From the cell containing the given text, extract its center point as (X, Y) coordinate. 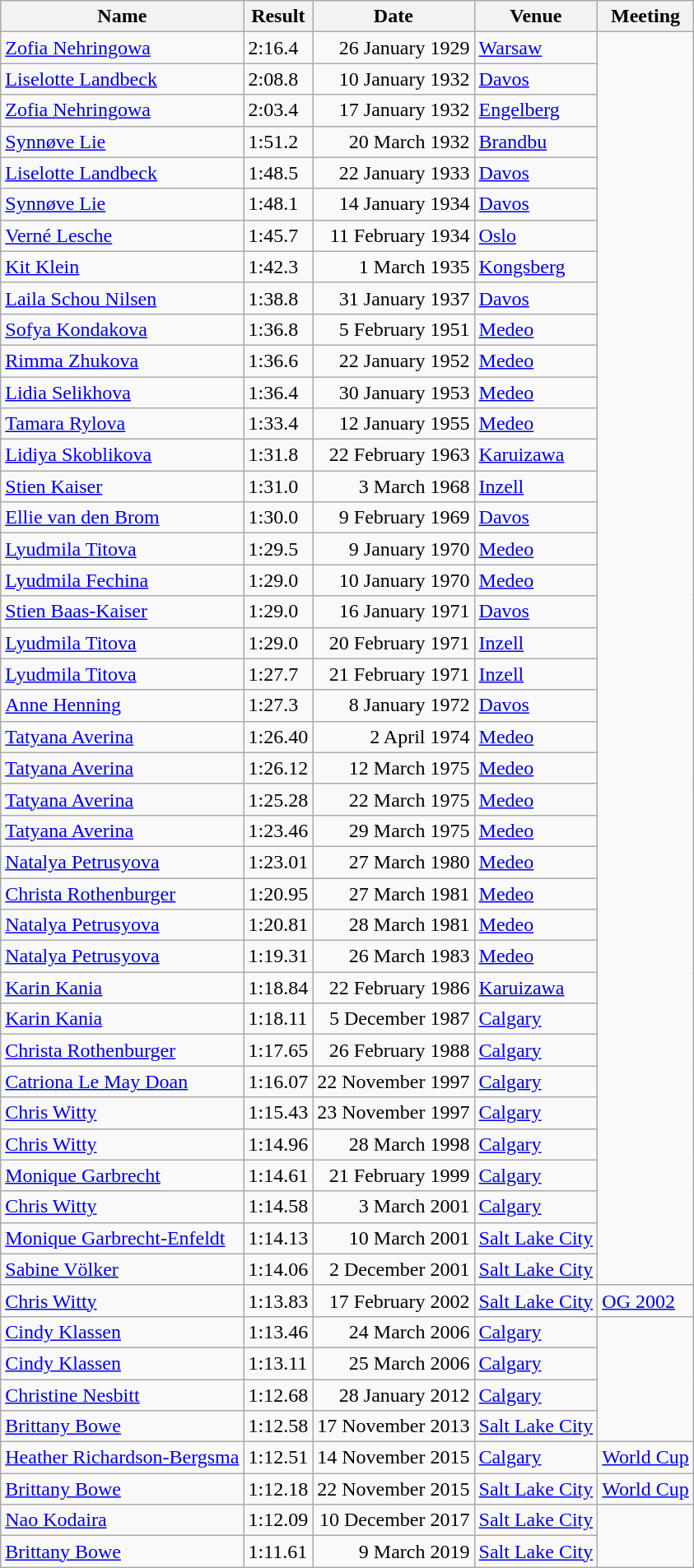
Venue (536, 16)
1:13.11 (278, 1363)
Anne Henning (122, 705)
9 February 1969 (394, 518)
1:20.95 (278, 893)
27 March 1981 (394, 893)
1:14.61 (278, 1175)
10 January 1932 (394, 79)
28 March 1998 (394, 1144)
Tamara Rylova (122, 424)
Monique Garbrecht-Enfeldt (122, 1238)
1 March 1935 (394, 267)
1:23.46 (278, 831)
1:12.18 (278, 1489)
Laila Schou Nilsen (122, 298)
Catriona Le May Doan (122, 1082)
1:14.96 (278, 1144)
Kit Klein (122, 267)
1:20.81 (278, 925)
3 March 1968 (394, 486)
Sabine Völker (122, 1269)
12 March 1975 (394, 768)
1:36.8 (278, 329)
Rimma Zhukova (122, 361)
10 March 2001 (394, 1238)
Lyudmila Fechina (122, 580)
22 February 1986 (394, 988)
1:29.5 (278, 549)
Lidia Selikhova (122, 393)
1:12.58 (278, 1426)
10 December 2017 (394, 1520)
1:42.3 (278, 267)
17 November 2013 (394, 1426)
28 January 2012 (394, 1395)
5 February 1951 (394, 329)
1:11.61 (278, 1552)
2:08.8 (278, 79)
1:45.7 (278, 235)
22 November 1997 (394, 1082)
1:23.01 (278, 862)
1:12.51 (278, 1458)
2 December 2001 (394, 1269)
1:31.0 (278, 486)
Sofya Kondakova (122, 329)
Stien Kaiser (122, 486)
27 March 1980 (394, 862)
24 March 2006 (394, 1332)
9 January 1970 (394, 549)
Oslo (536, 235)
Heather Richardson-Bergsma (122, 1458)
1:48.5 (278, 173)
31 January 1937 (394, 298)
1:26.12 (278, 768)
20 March 1932 (394, 142)
9 March 2019 (394, 1552)
Result (278, 16)
1:51.2 (278, 142)
1:17.65 (278, 1050)
Warsaw (536, 48)
1:27.3 (278, 705)
1:12.68 (278, 1395)
1:36.4 (278, 393)
12 January 1955 (394, 424)
22 January 1933 (394, 173)
16 January 1971 (394, 612)
1:13.46 (278, 1332)
29 March 1975 (394, 831)
22 November 2015 (394, 1489)
1:15.43 (278, 1113)
Christine Nesbitt (122, 1395)
10 January 1970 (394, 580)
22 January 1952 (394, 361)
1:36.6 (278, 361)
11 February 1934 (394, 235)
1:26.40 (278, 737)
22 March 1975 (394, 799)
1:14.13 (278, 1238)
2:03.4 (278, 110)
21 February 1999 (394, 1175)
25 March 2006 (394, 1363)
1:31.8 (278, 455)
1:33.4 (278, 424)
1:13.83 (278, 1300)
22 February 1963 (394, 455)
1:14.06 (278, 1269)
Ellie van den Brom (122, 518)
14 November 2015 (394, 1458)
1:19.31 (278, 956)
1:27.7 (278, 674)
Verné Lesche (122, 235)
Lidiya Skoblikova (122, 455)
Brandbu (536, 142)
1:12.09 (278, 1520)
OG 2002 (645, 1300)
20 February 1971 (394, 643)
17 February 2002 (394, 1300)
2 April 1974 (394, 737)
Meeting (645, 16)
1:18.11 (278, 1019)
2:16.4 (278, 48)
5 December 1987 (394, 1019)
26 March 1983 (394, 956)
21 February 1971 (394, 674)
3 March 2001 (394, 1207)
Stien Baas-Kaiser (122, 612)
1:38.8 (278, 298)
23 November 1997 (394, 1113)
1:48.1 (278, 204)
Nao Kodaira (122, 1520)
Kongsberg (536, 267)
26 January 1929 (394, 48)
1:14.58 (278, 1207)
Date (394, 16)
1:25.28 (278, 799)
1:16.07 (278, 1082)
26 February 1988 (394, 1050)
Monique Garbrecht (122, 1175)
30 January 1953 (394, 393)
28 March 1981 (394, 925)
Name (122, 16)
Engelberg (536, 110)
14 January 1934 (394, 204)
8 January 1972 (394, 705)
1:30.0 (278, 518)
1:18.84 (278, 988)
17 January 1932 (394, 110)
